Find where the given text appears and provide that cell's center as [X, Y] coordinate. 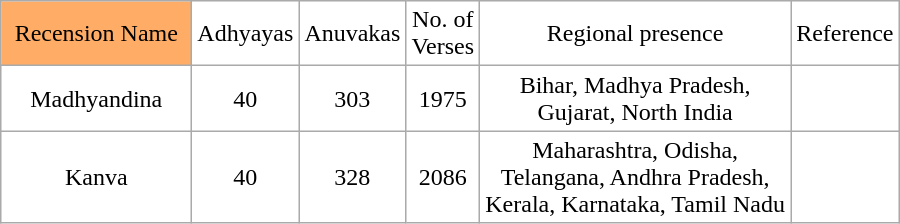
No. of Verses [443, 34]
Anuvakas [352, 34]
303 [352, 98]
Bihar, Madhya Pradesh, Gujarat, North India [636, 98]
1975 [443, 98]
328 [352, 177]
Kanva [96, 177]
Adhyayas [246, 34]
Reference [845, 34]
2086 [443, 177]
Regional presence [636, 34]
Madhyandina [96, 98]
Maharashtra, Odisha, Telangana, Andhra Pradesh, Kerala, Karnataka, Tamil Nadu [636, 177]
Recension Name [96, 34]
